For the text-containing cell, return its midpoint in [X, Y] coordinate format. 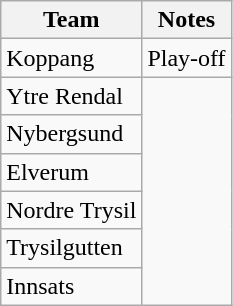
Nybergsund [72, 134]
Trysilgutten [72, 248]
Nordre Trysil [72, 210]
Koppang [72, 58]
Play-off [186, 58]
Innsats [72, 286]
Notes [186, 20]
Ytre Rendal [72, 96]
Team [72, 20]
Elverum [72, 172]
